From the cell containing the given text, extract its center point as [X, Y] coordinate. 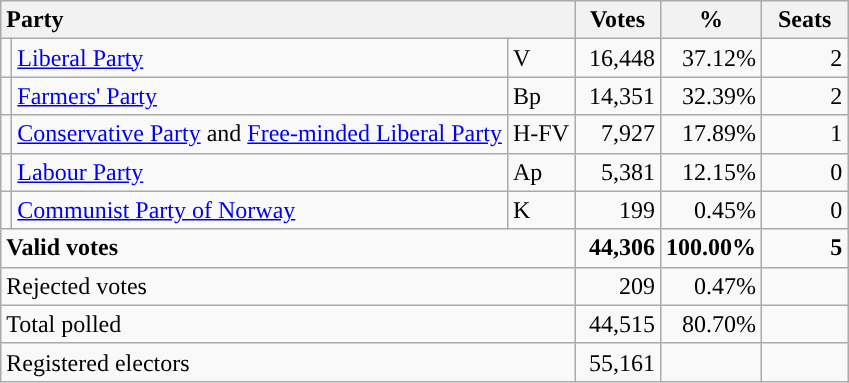
80.70% [712, 324]
44,515 [617, 324]
55,161 [617, 362]
37.12% [712, 58]
32.39% [712, 96]
16,448 [617, 58]
12.15% [712, 172]
44,306 [617, 248]
Valid votes [288, 248]
Labour Party [260, 172]
14,351 [617, 96]
Registered electors [288, 362]
209 [617, 286]
1 [805, 134]
0.47% [712, 286]
100.00% [712, 248]
Votes [617, 20]
Liberal Party [260, 58]
Rejected votes [288, 286]
Conservative Party and Free-minded Liberal Party [260, 134]
K [540, 210]
V [540, 58]
Farmers' Party [260, 96]
Communist Party of Norway [260, 210]
5,381 [617, 172]
Ap [540, 172]
Bp [540, 96]
7,927 [617, 134]
199 [617, 210]
17.89% [712, 134]
Total polled [288, 324]
0.45% [712, 210]
% [712, 20]
Party [288, 20]
Seats [805, 20]
H-FV [540, 134]
5 [805, 248]
